Capture the cell that displays the provided text and extract its [X, Y] central coordinate. 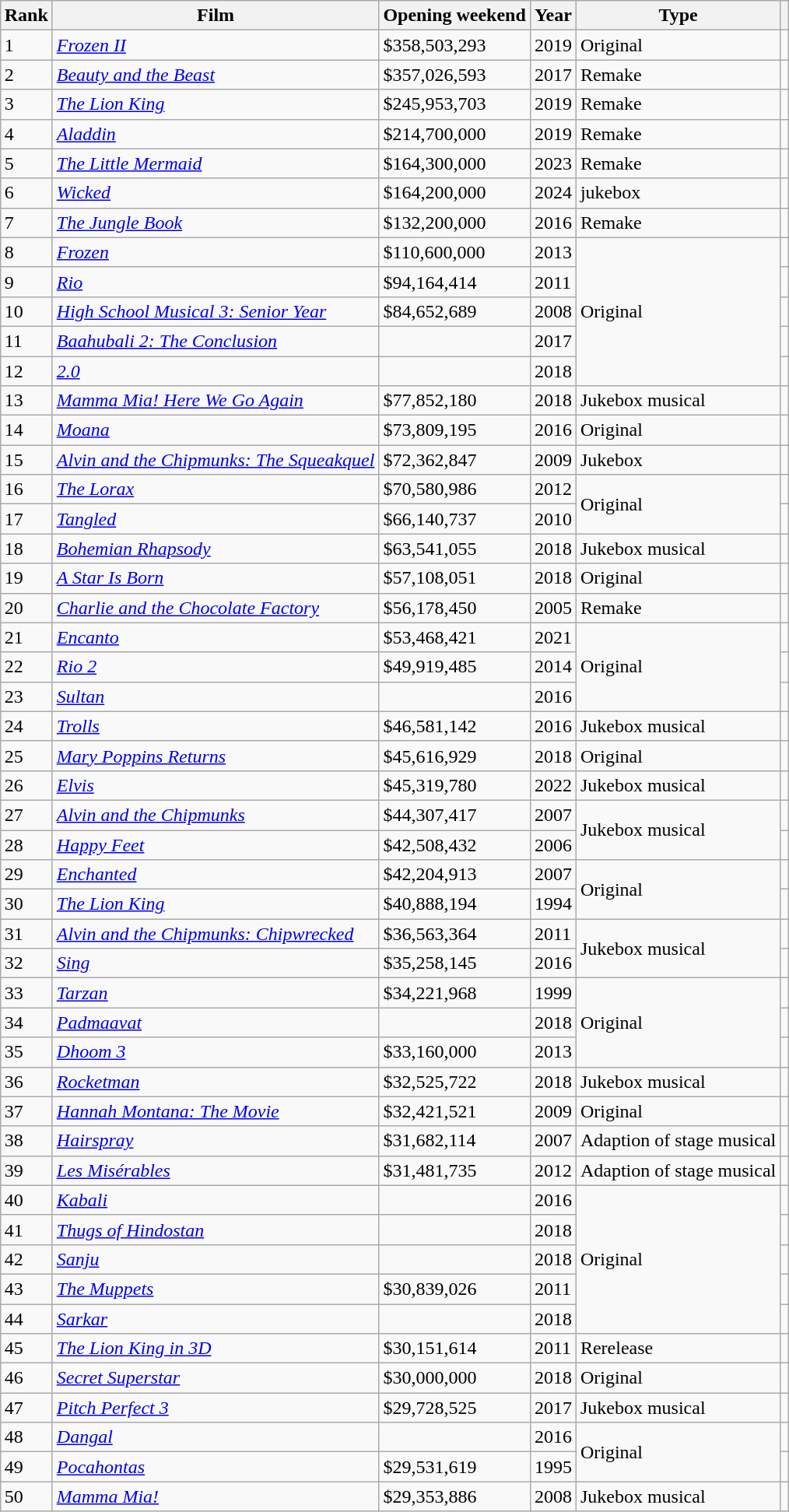
2010 [552, 519]
Hannah Montana: The Movie [216, 1111]
Rio [216, 282]
Aladdin [216, 134]
$30,839,026 [454, 1289]
Bohemian Rhapsody [216, 549]
10 [26, 311]
1994 [552, 904]
2021 [552, 637]
41 [26, 1230]
Opening weekend [454, 16]
29 [26, 875]
The Muppets [216, 1289]
27 [26, 815]
8 [26, 252]
36 [26, 1082]
$36,563,364 [454, 934]
$214,700,000 [454, 134]
45 [26, 1349]
Pocahontas [216, 1467]
9 [26, 282]
$45,319,780 [454, 785]
$73,809,195 [454, 430]
$31,682,114 [454, 1141]
$94,164,414 [454, 282]
5 [26, 163]
18 [26, 549]
33 [26, 993]
24 [26, 726]
Rank [26, 16]
Padmaavat [216, 1023]
The Lorax [216, 489]
$49,919,485 [454, 667]
$32,421,521 [454, 1111]
2 [26, 75]
A Star Is Born [216, 578]
4 [26, 134]
$29,728,525 [454, 1408]
2.0 [216, 371]
1995 [552, 1467]
Secret Superstar [216, 1378]
50 [26, 1496]
$358,503,293 [454, 45]
Trolls [216, 726]
37 [26, 1111]
$40,888,194 [454, 904]
Pitch Perfect 3 [216, 1408]
Hairspray [216, 1141]
38 [26, 1141]
$110,600,000 [454, 252]
Rocketman [216, 1082]
The Jungle Book [216, 223]
16 [26, 489]
Year [552, 16]
$70,580,986 [454, 489]
$30,000,000 [454, 1378]
2022 [552, 785]
Kabali [216, 1200]
39 [26, 1170]
30 [26, 904]
Rio 2 [216, 667]
Beauty and the Beast [216, 75]
42 [26, 1259]
12 [26, 371]
$56,178,450 [454, 608]
17 [26, 519]
Thugs of Hindostan [216, 1230]
14 [26, 430]
3 [26, 104]
Mamma Mia! [216, 1496]
22 [26, 667]
Les Misérables [216, 1170]
48 [26, 1437]
$31,481,735 [454, 1170]
49 [26, 1467]
$29,353,886 [454, 1496]
Sarkar [216, 1319]
Encanto [216, 637]
1999 [552, 993]
2014 [552, 667]
6 [26, 193]
47 [26, 1408]
$57,108,051 [454, 578]
$33,160,000 [454, 1052]
$77,852,180 [454, 401]
Dangal [216, 1437]
$164,200,000 [454, 193]
High School Musical 3: Senior Year [216, 311]
$357,026,593 [454, 75]
7 [26, 223]
$84,652,689 [454, 311]
43 [26, 1289]
Film [216, 16]
The Lion King in 3D [216, 1349]
The Little Mermaid [216, 163]
$45,616,929 [454, 756]
2005 [552, 608]
Tarzan [216, 993]
$30,151,614 [454, 1349]
28 [26, 844]
Alvin and the Chipmunks [216, 815]
$44,307,417 [454, 815]
Tangled [216, 519]
$66,140,737 [454, 519]
$42,508,432 [454, 844]
Wicked [216, 193]
34 [26, 1023]
$34,221,968 [454, 993]
21 [26, 637]
20 [26, 608]
$72,362,847 [454, 460]
1 [26, 45]
$63,541,055 [454, 549]
11 [26, 341]
Sing [216, 963]
Charlie and the Chocolate Factory [216, 608]
Enchanted [216, 875]
13 [26, 401]
Frozen [216, 252]
32 [26, 963]
2006 [552, 844]
$46,581,142 [454, 726]
26 [26, 785]
Moana [216, 430]
Type [678, 16]
$164,300,000 [454, 163]
Alvin and the Chipmunks: Chipwrecked [216, 934]
2023 [552, 163]
$132,200,000 [454, 223]
Sanju [216, 1259]
46 [26, 1378]
$42,204,913 [454, 875]
31 [26, 934]
Elvis [216, 785]
35 [26, 1052]
15 [26, 460]
23 [26, 696]
Baahubali 2: The Conclusion [216, 341]
Dhoom 3 [216, 1052]
25 [26, 756]
44 [26, 1319]
$32,525,722 [454, 1082]
jukebox [678, 193]
Happy Feet [216, 844]
Sultan [216, 696]
$53,468,421 [454, 637]
Alvin and the Chipmunks: The Squeakquel [216, 460]
$245,953,703 [454, 104]
Rerelease [678, 1349]
Frozen II [216, 45]
Jukebox [678, 460]
Mary Poppins Returns [216, 756]
19 [26, 578]
2024 [552, 193]
$29,531,619 [454, 1467]
Mamma Mia! Here We Go Again [216, 401]
$35,258,145 [454, 963]
40 [26, 1200]
